Scan for the cell matching the given text and deliver its (x, y) coordinate at center. 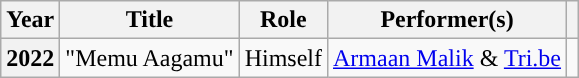
Armaan Malik & Tri.be (446, 58)
Performer(s) (446, 20)
"Memu Aagamu" (150, 58)
2022 (30, 58)
Title (150, 20)
Himself (283, 58)
Role (283, 20)
Year (30, 20)
